Return (X, Y) of the center of cell containing provided text 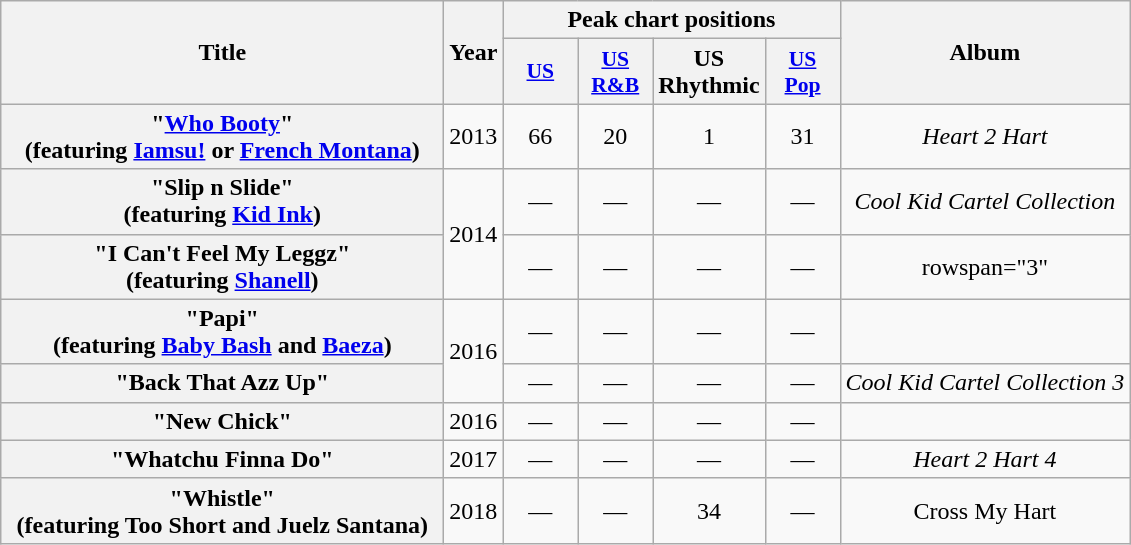
"Papi"(featuring Baby Bash and Baeza) (222, 332)
2017 (474, 459)
"Slip n Slide"(featuring Kid Ink) (222, 202)
31 (802, 136)
Album (985, 52)
USPop (802, 72)
2018 (474, 510)
Cross My Hart (985, 510)
66 (540, 136)
2013 (474, 136)
Cool Kid Cartel Collection 3 (985, 383)
34 (709, 510)
rowspan="3" (985, 266)
US (540, 72)
"Whistle"(featuring Too Short and Juelz Santana) (222, 510)
"Back That Azz Up" (222, 383)
Cool Kid Cartel Collection (985, 202)
Title (222, 52)
Year (474, 52)
1 (709, 136)
USR&B (616, 72)
Heart 2 Hart 4 (985, 459)
Peak chart positions (672, 20)
"Whatchu Finna Do" (222, 459)
20 (616, 136)
"I Can't Feel My Leggz"(featuring Shanell) (222, 266)
"Who Booty"(featuring Iamsu! or French Montana) (222, 136)
USRhythmic (709, 72)
Heart 2 Hart (985, 136)
"New Chick" (222, 421)
2014 (474, 234)
